Provide the (x, y) coordinate of the cell's center where the given text is located.  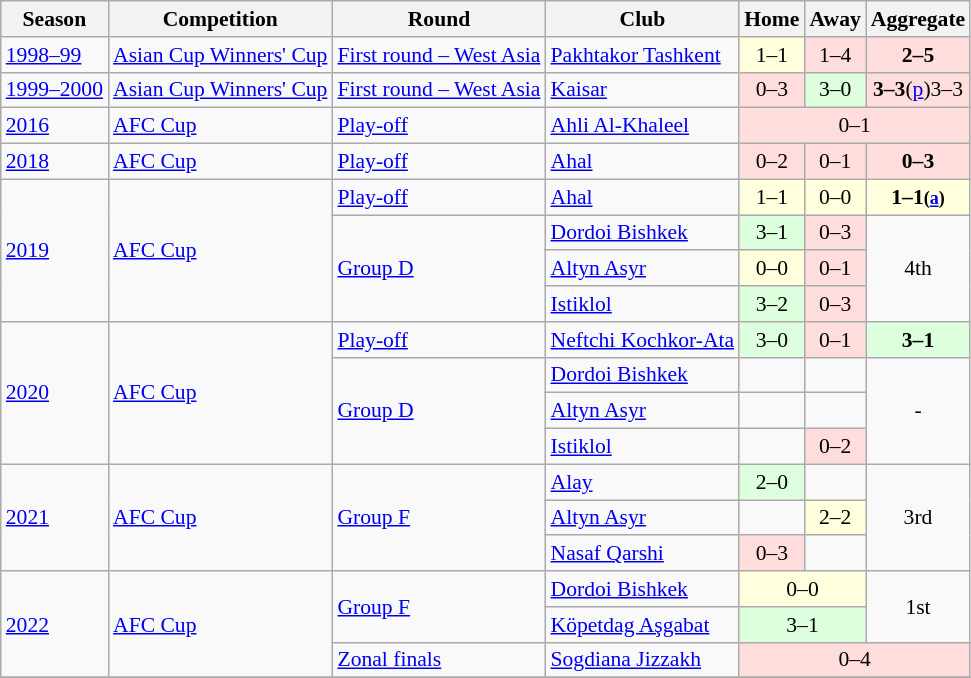
4th (918, 268)
Away (834, 19)
3–2 (772, 304)
Pakhtakor Tashkent (643, 55)
1st (918, 606)
0–4 (854, 660)
2–0 (772, 482)
1–4 (834, 55)
- (918, 410)
2022 (54, 624)
Aggregate (918, 19)
Kaisar (643, 90)
Ahli Al-Khaleel (643, 126)
Round (438, 19)
1998–99 (54, 55)
Club (643, 19)
Zonal finals (438, 660)
2021 (54, 518)
Alay (643, 482)
2–5 (918, 55)
2018 (54, 162)
3–3(p)3–3 (918, 90)
3rd (918, 518)
Home (772, 19)
2016 (54, 126)
Köpetdag Aşgabat (643, 625)
Sogdiana Jizzakh (643, 660)
2–2 (834, 518)
1999–2000 (54, 90)
2019 (54, 250)
2020 (54, 393)
Season (54, 19)
Nasaf Qarshi (643, 554)
1–1(a) (918, 197)
Competition (220, 19)
Neftchi Kochkor-Ata (643, 340)
